Provide the (X, Y) coordinate of the cell's center where the given text is located.  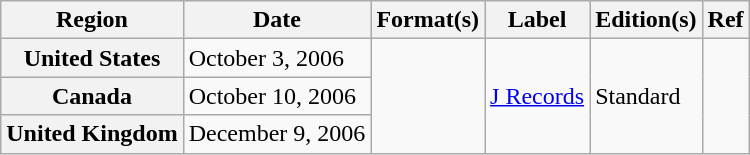
Canada (92, 96)
J Records (538, 96)
Edition(s) (646, 20)
Label (538, 20)
Format(s) (428, 20)
United States (92, 58)
Ref (726, 20)
December 9, 2006 (277, 134)
United Kingdom (92, 134)
Standard (646, 96)
October 3, 2006 (277, 58)
Date (277, 20)
Region (92, 20)
October 10, 2006 (277, 96)
